Scan for the cell matching the given text and deliver its [x, y] coordinate at center. 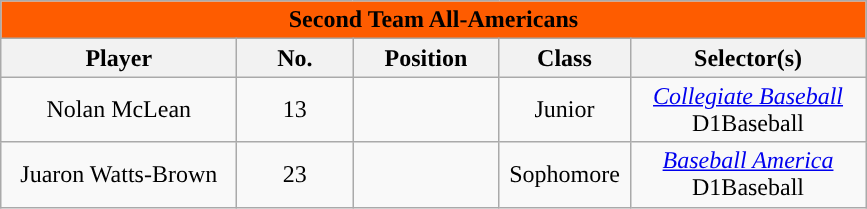
Class [564, 58]
Nolan McLean [119, 110]
No. [295, 58]
Baseball AmericaD1Baseball [748, 174]
Selector(s) [748, 58]
Collegiate BaseballD1Baseball [748, 110]
Position [426, 58]
23 [295, 174]
Junior [564, 110]
Player [119, 58]
Second Team All-Americans [434, 20]
Juaron Watts-Brown [119, 174]
Sophomore [564, 174]
13 [295, 110]
